Capture the cell that displays the provided text and extract its [x, y] central coordinate. 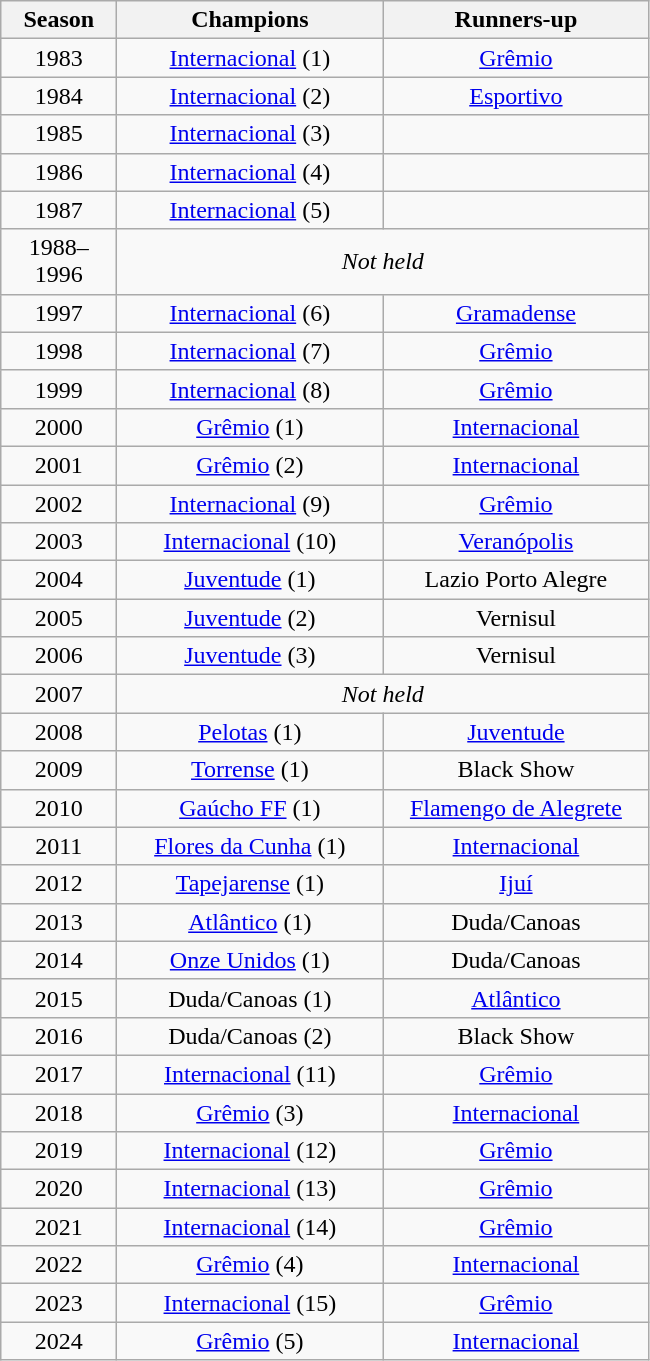
2008 [59, 732]
Atlântico (1) [250, 922]
2021 [59, 1227]
Grêmio (2) [250, 465]
2006 [59, 656]
Atlântico [516, 998]
Juventude (2) [250, 618]
1987 [59, 210]
Gramadense [516, 313]
2010 [59, 808]
1983 [59, 58]
1984 [59, 96]
Runners-up [516, 20]
Season [59, 20]
Internacional (10) [250, 542]
2000 [59, 427]
2020 [59, 1189]
1997 [59, 313]
Juventude (1) [250, 580]
Internacional (15) [250, 1303]
Flamengo de Alegrete [516, 808]
Internacional (6) [250, 313]
Internacional (2) [250, 96]
Duda/Canoas (2) [250, 1036]
Pelotas (1) [250, 732]
2002 [59, 503]
Internacional (5) [250, 210]
Internacional (9) [250, 503]
Grêmio (4) [250, 1265]
2019 [59, 1151]
Internacional (13) [250, 1189]
1986 [59, 172]
Gaúcho FF (1) [250, 808]
Grêmio (5) [250, 1341]
2017 [59, 1074]
2015 [59, 998]
1999 [59, 389]
2014 [59, 960]
Internacional (4) [250, 172]
2011 [59, 846]
2003 [59, 542]
Grêmio (3) [250, 1113]
2012 [59, 884]
Flores da Cunha (1) [250, 846]
2001 [59, 465]
2007 [59, 694]
Juventude (3) [250, 656]
2009 [59, 770]
Duda/Canoas (1) [250, 998]
Veranópolis [516, 542]
Internacional (7) [250, 351]
Onze Unidos (1) [250, 960]
Torrense (1) [250, 770]
Champions [250, 20]
Grêmio (1) [250, 427]
Internacional (11) [250, 1074]
Ijuí [516, 884]
2013 [59, 922]
Tapejarense (1) [250, 884]
1998 [59, 351]
Juventude [516, 732]
2024 [59, 1341]
Internacional (3) [250, 134]
Esportivo [516, 96]
Internacional (14) [250, 1227]
2023 [59, 1303]
Internacional (8) [250, 389]
Internacional (12) [250, 1151]
2005 [59, 618]
2004 [59, 580]
Internacional (1) [250, 58]
2022 [59, 1265]
2016 [59, 1036]
1988–1996 [59, 262]
Lazio Porto Alegre [516, 580]
2018 [59, 1113]
1985 [59, 134]
